Detect which cell encompasses the target text, then output its (X, Y) center coordinate. 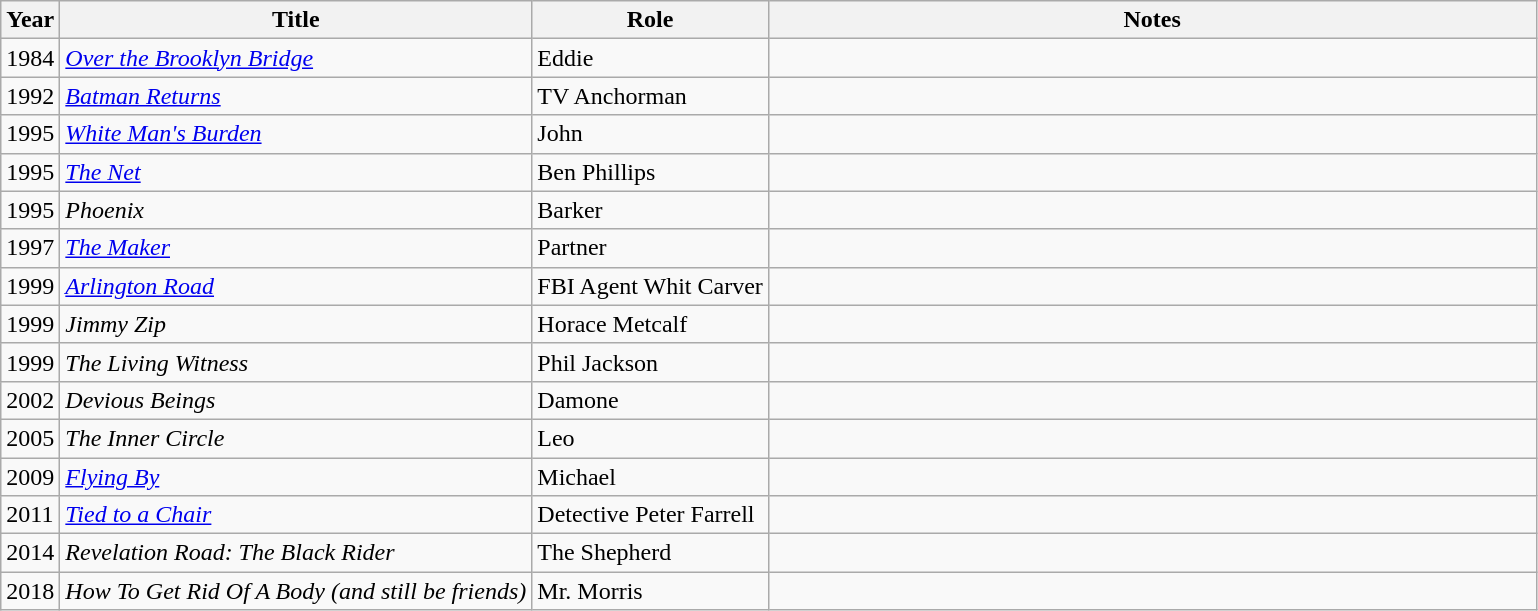
Tied to a Chair (296, 515)
The Maker (296, 248)
Notes (1152, 20)
Phoenix (296, 210)
2018 (30, 591)
2014 (30, 553)
2009 (30, 477)
White Man's Burden (296, 134)
Title (296, 20)
1992 (30, 96)
Devious Beings (296, 400)
Eddie (650, 58)
Horace Metcalf (650, 324)
Ben Phillips (650, 172)
Over the Brooklyn Bridge (296, 58)
How To Get Rid Of A Body (and still be friends) (296, 591)
The Inner Circle (296, 438)
Detective Peter Farrell (650, 515)
The Net (296, 172)
John (650, 134)
Flying By (296, 477)
Barker (650, 210)
FBI Agent Whit Carver (650, 286)
Revelation Road: The Black Rider (296, 553)
Partner (650, 248)
Year (30, 20)
The Living Witness (296, 362)
2011 (30, 515)
Phil Jackson (650, 362)
Mr. Morris (650, 591)
TV Anchorman (650, 96)
1984 (30, 58)
Michael (650, 477)
2002 (30, 400)
Arlington Road (296, 286)
2005 (30, 438)
Damone (650, 400)
Leo (650, 438)
The Shepherd (650, 553)
Role (650, 20)
1997 (30, 248)
Batman Returns (296, 96)
Jimmy Zip (296, 324)
